Detect which cell encompasses the target text, then output its (x, y) center coordinate. 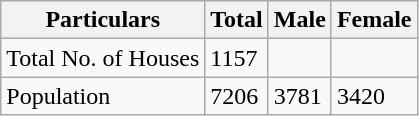
Male (300, 20)
3420 (374, 96)
Population (103, 96)
3781 (300, 96)
Total (237, 20)
Total No. of Houses (103, 58)
7206 (237, 96)
Particulars (103, 20)
1157 (237, 58)
Female (374, 20)
